Locate the cell with the specified text and output its (x, y) center coordinate. 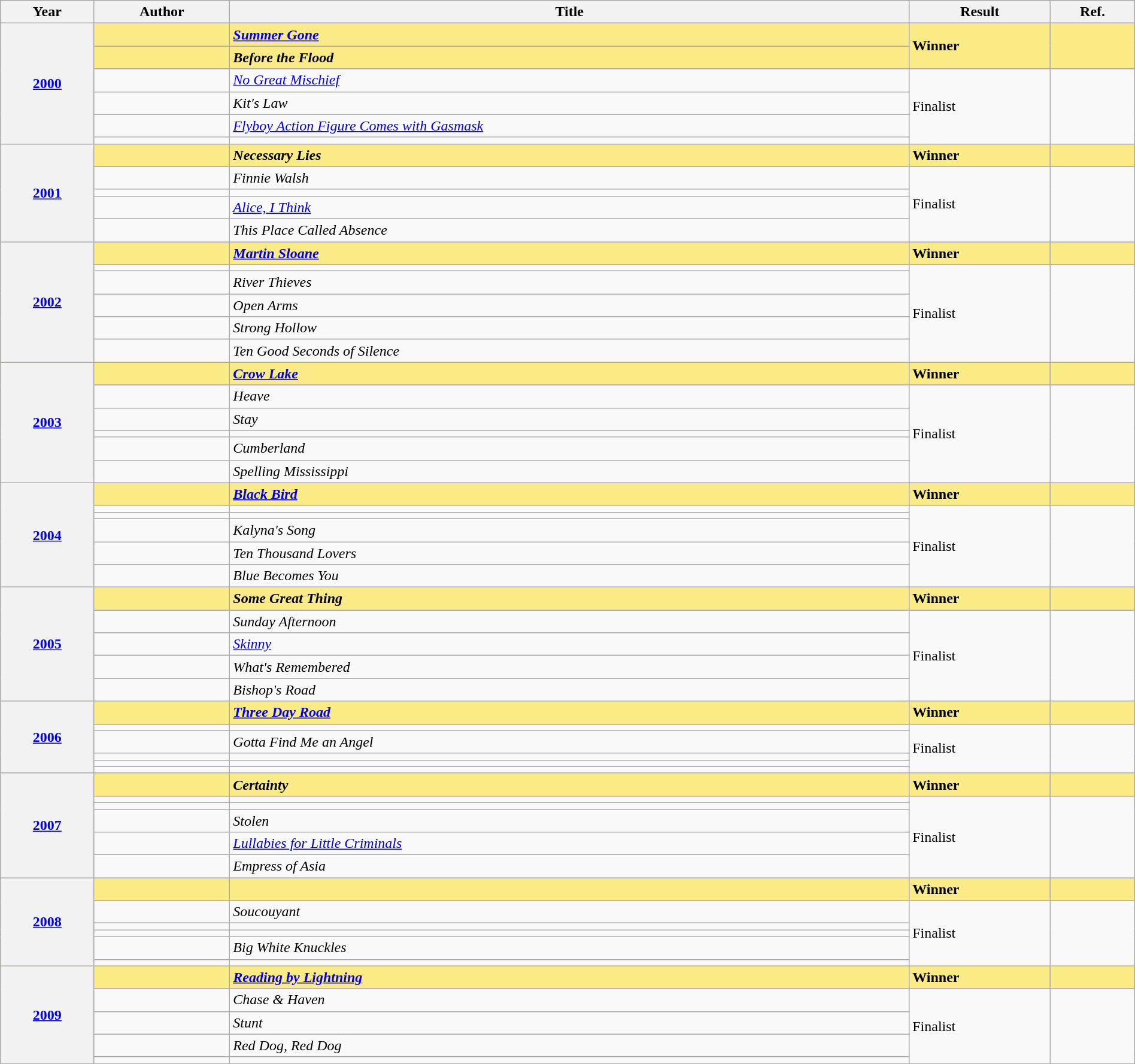
Empress of Asia (570, 866)
Alice, I Think (570, 207)
2009 (47, 1014)
2003 (47, 423)
Stay (570, 419)
Chase & Haven (570, 1000)
2000 (47, 84)
This Place Called Absence (570, 230)
Author (162, 12)
Blue Becomes You (570, 576)
Bishop's Road (570, 690)
Big White Knuckles (570, 948)
What's Remembered (570, 667)
Reading by Lightning (570, 977)
Stunt (570, 1023)
Martin Sloane (570, 253)
Spelling Mississippi (570, 471)
Kalyna's Song (570, 530)
Summer Gone (570, 35)
Ten Good Seconds of Silence (570, 351)
Flyboy Action Figure Comes with Gasmask (570, 126)
Sunday Afternoon (570, 622)
Result (980, 12)
River Thieves (570, 283)
No Great Mischief (570, 80)
2004 (47, 535)
Year (47, 12)
Gotta Find Me an Angel (570, 742)
Three Day Road (570, 713)
2008 (47, 922)
Finnie Walsh (570, 178)
Before the Flood (570, 57)
Strong Hollow (570, 328)
Kit's Law (570, 103)
Certainty (570, 784)
Necessary Lies (570, 155)
Lullabies for Little Criminals (570, 844)
2001 (47, 193)
Ten Thousand Lovers (570, 553)
2006 (47, 737)
Skinny (570, 644)
Heave (570, 396)
Stolen (570, 821)
Black Bird (570, 494)
2002 (47, 302)
Title (570, 12)
Crow Lake (570, 374)
2005 (47, 644)
Open Arms (570, 305)
Ref. (1092, 12)
Red Dog, Red Dog (570, 1045)
2007 (47, 825)
Soucouyant (570, 912)
Some Great Thing (570, 599)
Cumberland (570, 448)
